Find where the given text appears and provide that cell's center as (X, Y) coordinate. 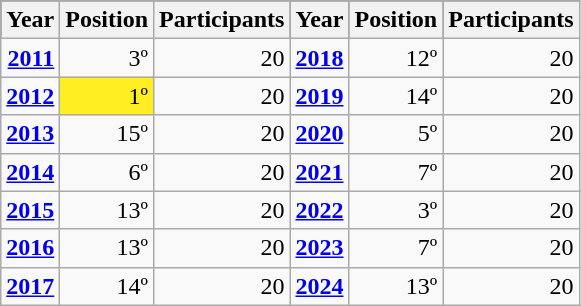
1º (107, 96)
2021 (320, 172)
2022 (320, 210)
5º (396, 134)
2011 (30, 58)
2014 (30, 172)
2020 (320, 134)
2012 (30, 96)
2017 (30, 286)
15º (107, 134)
2016 (30, 248)
12º (396, 58)
2023 (320, 248)
2013 (30, 134)
2019 (320, 96)
2018 (320, 58)
6º (107, 172)
2015 (30, 210)
2024 (320, 286)
